Return [x, y] of the center of cell containing provided text 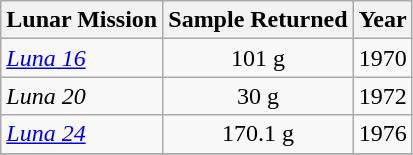
1972 [382, 96]
Luna 24 [82, 134]
1970 [382, 58]
Year [382, 20]
1976 [382, 134]
Luna 16 [82, 58]
Luna 20 [82, 96]
30 g [258, 96]
Lunar Mission [82, 20]
170.1 g [258, 134]
Sample Returned [258, 20]
101 g [258, 58]
